From the cell containing the given text, extract its center point as (X, Y) coordinate. 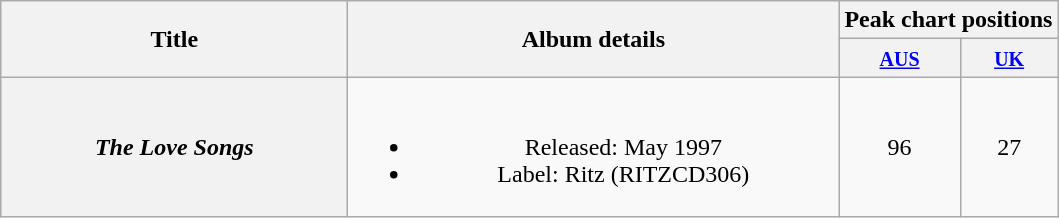
The Love Songs (174, 147)
96 (900, 147)
UK (1009, 58)
Album details (594, 39)
Peak chart positions (948, 20)
Released: May 1997Label: Ritz (RITZCD306) (594, 147)
AUS (900, 58)
Title (174, 39)
27 (1009, 147)
